Output the (x, y) coordinate of the center of the cell containing the given text.  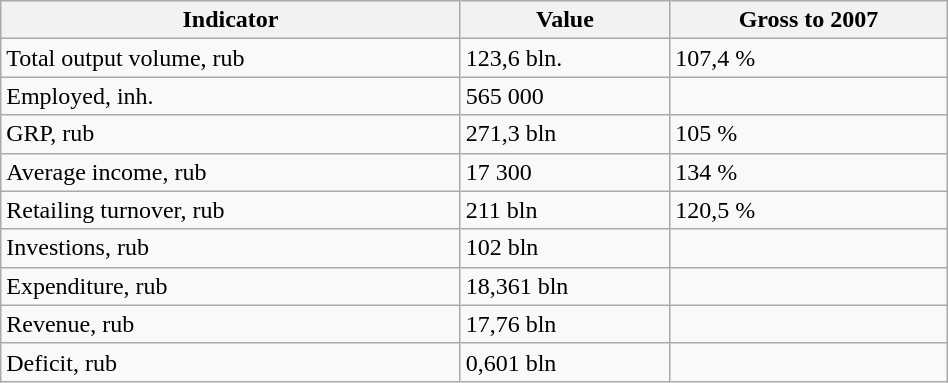
107,4 % (809, 58)
123,6 bln. (565, 58)
211 bln (565, 210)
120,5 % (809, 210)
Retailing turnover, rub (230, 210)
134 % (809, 172)
565 000 (565, 96)
105 % (809, 134)
17 300 (565, 172)
271,3 bln (565, 134)
Value (565, 20)
Revenue, rub (230, 324)
Gross to 2007 (809, 20)
Investions, rub (230, 248)
Deficit, rub (230, 362)
102 bln (565, 248)
0,601 bln (565, 362)
GRP, rub (230, 134)
Expenditure, rub (230, 286)
Indicator (230, 20)
Total output volume, rub (230, 58)
18,361 bln (565, 286)
Employed, inh. (230, 96)
17,76 bln (565, 324)
Average income, rub (230, 172)
